Detect which cell encompasses the target text, then output its [X, Y] center coordinate. 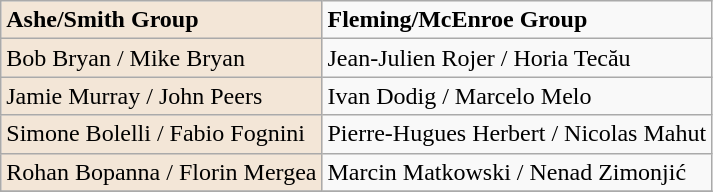
Jamie Murray / John Peers [162, 96]
Jean-Julien Rojer / Horia Tecău [517, 58]
Bob Bryan / Mike Bryan [162, 58]
Pierre-Hugues Herbert / Nicolas Mahut [517, 134]
Ashe/Smith Group [162, 20]
Ivan Dodig / Marcelo Melo [517, 96]
Rohan Bopanna / Florin Mergea [162, 172]
Simone Bolelli / Fabio Fognini [162, 134]
Marcin Matkowski / Nenad Zimonjić [517, 172]
Fleming/McEnroe Group [517, 20]
